Extract the [X, Y] coordinate from the center of the cell holding the provided text.  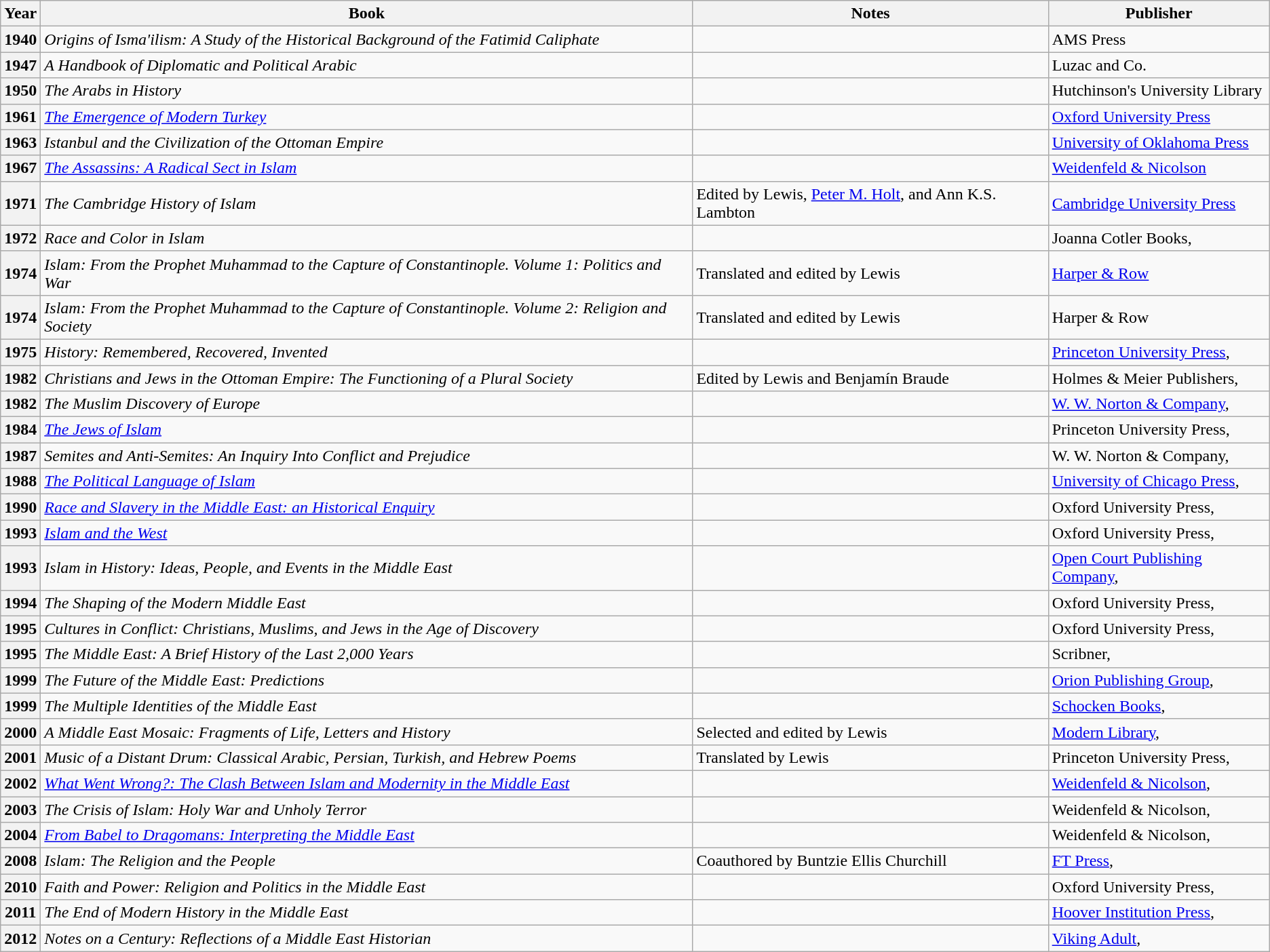
2002 [20, 783]
Scribner, [1159, 654]
The Future of the Middle East: Predictions [366, 680]
Orion Publishing Group, [1159, 680]
Coauthored by Buntzie Ellis Churchill [870, 861]
Music of a Distant Drum: Classical Arabic, Persian, Turkish, and Hebrew Poems [366, 757]
Cultures in Conflict: Christians, Muslims, and Jews in the Age of Discovery [366, 629]
1994 [20, 603]
2000 [20, 732]
1984 [20, 430]
1975 [20, 352]
1971 [20, 203]
Faith and Power: Religion and Politics in the Middle East [366, 887]
University of Chicago Press, [1159, 481]
Notes on a Century: Reflections of a Middle East Historian [366, 938]
Hoover Institution Press, [1159, 913]
Islam and the West [366, 533]
Open Court Publishing Company, [1159, 568]
Luzac and Co. [1159, 65]
Semites and Anti-Semites: An Inquiry Into Conflict and Prejudice [366, 456]
The Assassins: A Radical Sect in Islam [366, 168]
Edited by Lewis, Peter M. Holt, and Ann K.S. Lambton [870, 203]
The Crisis of Islam: Holy War and Unholy Terror [366, 809]
Islam: From the Prophet Muhammad to the Capture of Constantinople. Volume 1: Politics and War [366, 273]
1961 [20, 117]
2004 [20, 835]
AMS Press [1159, 39]
Joanna Cotler Books, [1159, 238]
Weidenfeld & Nicolson [1159, 168]
1967 [20, 168]
Publisher [1159, 14]
The Arabs in History [366, 91]
Edited by Lewis and Benjamín Braude [870, 378]
Cambridge University Press [1159, 203]
1990 [20, 507]
A Middle East Mosaic: Fragments of Life, Letters and History [366, 732]
Origins of Isma'ilism: A Study of the Historical Background of the Fatimid Caliphate [366, 39]
What Went Wrong?: The Clash Between Islam and Modernity in the Middle East [366, 783]
FT Press, [1159, 861]
1972 [20, 238]
1950 [20, 91]
The Jews of Islam [366, 430]
2001 [20, 757]
Holmes & Meier Publishers, [1159, 378]
The Emergence of Modern Turkey [366, 117]
Islam: From the Prophet Muhammad to the Capture of Constantinople. Volume 2: Religion and Society [366, 317]
Oxford University Press [1159, 117]
1940 [20, 39]
The Muslim Discovery of Europe [366, 404]
Book [366, 14]
Translated by Lewis [870, 757]
1947 [20, 65]
Selected and edited by Lewis [870, 732]
2008 [20, 861]
1963 [20, 142]
1987 [20, 456]
The Political Language of Islam [366, 481]
2011 [20, 913]
University of Oklahoma Press [1159, 142]
Christians and Jews in the Ottoman Empire: The Functioning of a Plural Society [366, 378]
Islam: The Religion and the People [366, 861]
2012 [20, 938]
A Handbook of Diplomatic and Political Arabic [366, 65]
Hutchinson's University Library [1159, 91]
2010 [20, 887]
Islam in History: Ideas, People, and Events in the Middle East [366, 568]
The Cambridge History of Islam [366, 203]
Race and Color in Islam [366, 238]
The Multiple Identities of the Middle East [366, 706]
Viking Adult, [1159, 938]
From Babel to Dragomans: Interpreting the Middle East [366, 835]
The Middle East: A Brief History of the Last 2,000 Years [366, 654]
Year [20, 14]
The End of Modern History in the Middle East [366, 913]
The Shaping of the Modern Middle East [366, 603]
History: Remembered, Recovered, Invented [366, 352]
Race and Slavery in the Middle East: an Historical Enquiry [366, 507]
Notes [870, 14]
Modern Library, [1159, 732]
1988 [20, 481]
2003 [20, 809]
Schocken Books, [1159, 706]
Istanbul and the Civilization of the Ottoman Empire [366, 142]
